Scan for the cell matching the given text and deliver its [X, Y] coordinate at center. 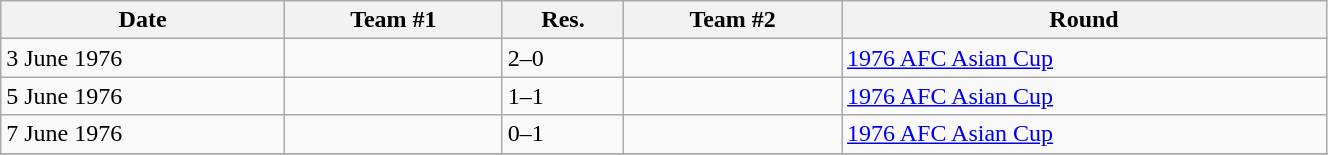
5 June 1976 [143, 96]
3 June 1976 [143, 58]
1–1 [562, 96]
7 June 1976 [143, 134]
0–1 [562, 134]
Round [1084, 20]
Team #2 [733, 20]
Team #1 [393, 20]
Res. [562, 20]
2–0 [562, 58]
Date [143, 20]
